Return the [X, Y] coordinate for the center point of the cell that contains the specified text.  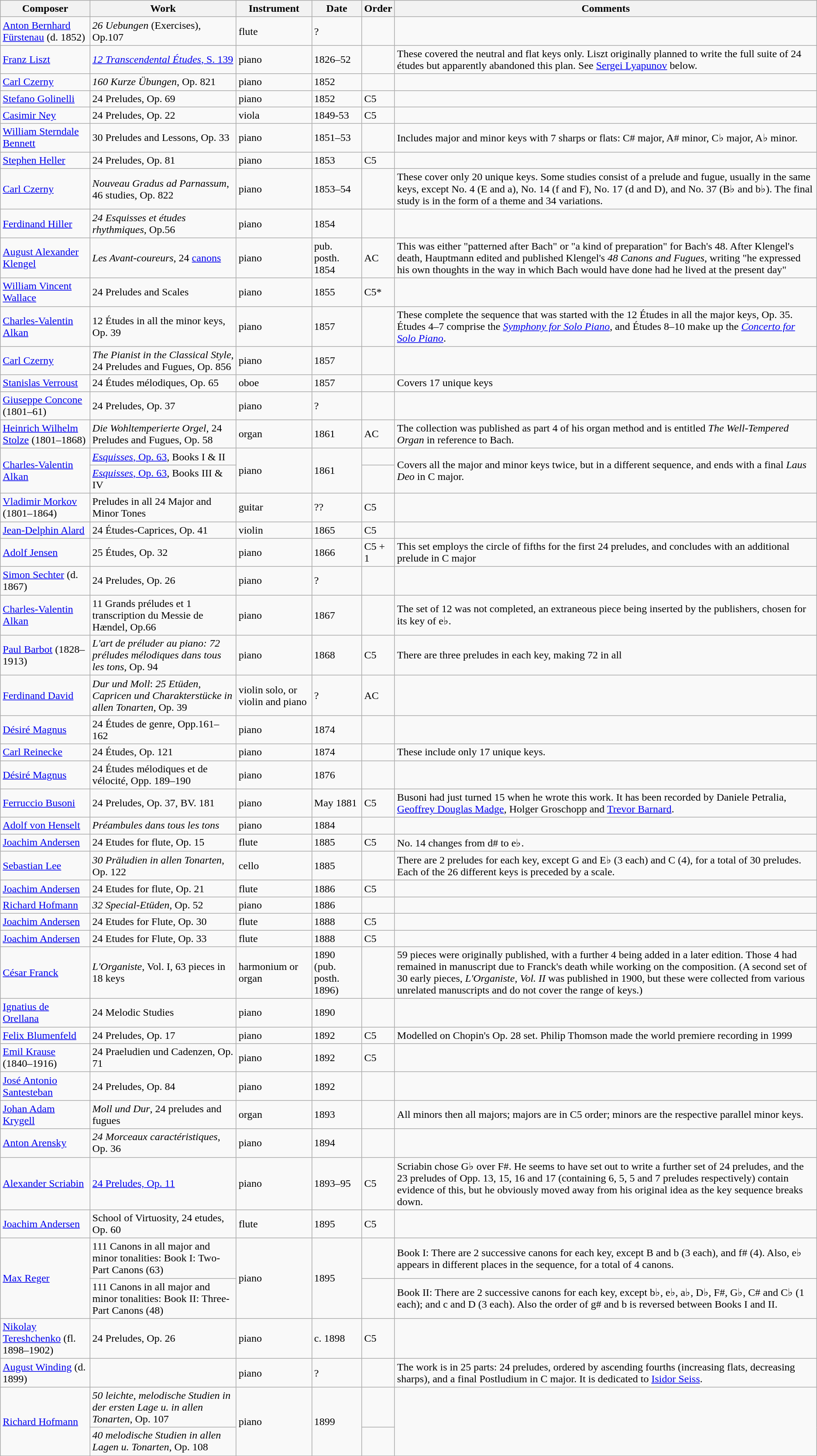
Order [378, 9]
1868 [337, 655]
School of Virtuosity, 24 etudes, Op. 60 [163, 1224]
1865 [337, 530]
1890 (pub. posth. 1896) [337, 973]
Emil Krause (1840–1916) [45, 1058]
William Vincent Wallace [45, 292]
1867 [337, 615]
Includes major and minor keys with 7 sharps or flats: C# major, A# minor, C♭ major, A♭ minor. [606, 138]
August Alexander Klengel [45, 258]
1854 [337, 223]
1876 [337, 775]
Stefano Golinelli [45, 99]
César Franck [45, 973]
111 Canons in all major and minor tonalities: Book I: Two-Part Canons (63) [163, 1258]
1853–54 [337, 189]
50 leichte, melodische Studien in der ersten Lage u. in allen Tonarten, Op. 107 [163, 1407]
guitar [274, 507]
24 Preludes and Scales [163, 292]
Covers 17 unique keys [606, 383]
Simon Sechter (d. 1867) [45, 581]
Nouveau Gradus ad Parnassum, 46 studies, Op. 822 [163, 189]
Esquisses, Op. 63, Books III & IV [163, 479]
Giuseppe Concone (1801–61) [45, 406]
24 Etudes for flute, Op. 21 [163, 888]
30 Preludes and Lessons, Op. 33 [163, 138]
24 Preludes, Op. 17 [163, 1035]
1849-53 [337, 115]
cello [274, 866]
The collection was published as part 4 of his organ method and is entitled The Well-Tempered Organ in reference to Bach. [606, 434]
1855 [337, 292]
oboe [274, 383]
Alexander Scriabin [45, 1183]
harmonium or organ [274, 973]
The set of 12 was not completed, an extraneous piece being inserted by the publishers, chosen for its key of e♭. [606, 615]
Comments [606, 9]
Stephen Heller [45, 160]
There are three preludes in each key, making 72 in all [606, 655]
Préambules dans tous les tons [163, 826]
This set employs the circle of fifths for the first 24 preludes, and concludes with an additional prelude in C major [606, 552]
24 Preludes, Op. 69 [163, 99]
violin solo, or violin and piano [274, 695]
Sebastian Lee [45, 866]
C5 + 1 [378, 552]
24 Etudes for Flute, Op. 30 [163, 922]
Composer [45, 9]
Date [337, 9]
William Sterndale Bennett [45, 138]
Preludes in all 24 Major and Minor Tones [163, 507]
24 Études mélodiques, Op. 65 [163, 383]
No. 14 changes from d# to e♭. [606, 843]
Dur und Moll: 25 Etüden, Capricen und Charakterstücke in allen Tonarten, Op. 39 [163, 695]
30 Präludien in allen Tonarten, Op. 122 [163, 866]
24 Esquisses et études rhythmiques, Op.56 [163, 223]
24 Preludes, Op. 37, BV. 181 [163, 803]
1884 [337, 826]
12 Transcendental Études, S. 139 [163, 59]
Casimir Ney [45, 115]
25 Études, Op. 32 [163, 552]
32 Special-Etüden, Op. 52 [163, 905]
40 melodische Studien in allen Lagen u. Tonarten, Op. 108 [163, 1442]
1893–95 [337, 1183]
1826–52 [337, 59]
1894 [337, 1143]
Jean-Delphin Alard [45, 530]
Les Avant-coureurs, 24 canons [163, 258]
Felix Blumenfeld [45, 1035]
Franz Liszt [45, 59]
24 Preludes, Op. 84 [163, 1086]
Anton Bernhard Fürstenau (d. 1852) [45, 31]
These include only 17 unique keys. [606, 752]
24 Melodic Studies [163, 1013]
24 Preludes, Op. 11 [163, 1183]
Nikolay Tereshchenko (fl. 1898–1902) [45, 1339]
Instrument [274, 9]
24 Etudes for Flute, Op. 33 [163, 939]
Ignatius de Orellana [45, 1013]
Carl Reinecke [45, 752]
Anton Arensky [45, 1143]
Stanislas Verroust [45, 383]
L'art de préluder au piano: 72 préludes mélodiques dans tous les tons, Op. 94 [163, 655]
Moll und Dur, 24 preludes and fugues [163, 1114]
1851–53 [337, 138]
26 Uebungen (Exercises), Op.107 [163, 31]
1899 [337, 1422]
Vladimir Morkov (1801–1864) [45, 507]
Ferdinand Hiller [45, 223]
12 Études in all the minor keys, Op. 39 [163, 326]
Ferdinand David [45, 695]
1866 [337, 552]
24 Etudes for flute, Op. 15 [163, 843]
Die Wohltemperierte Orgel, 24 Preludes and Fugues, Op. 58 [163, 434]
violin [274, 530]
Adolf von Henselt [45, 826]
C5* [378, 292]
1893 [337, 1114]
24 Études, Op. 121 [163, 752]
Work [163, 9]
111 Canons in all major and minor tonalities: Book II: Three-Part Canons (48) [163, 1298]
Ferruccio Busoni [45, 803]
pub. posth. 1854 [337, 258]
All minors then all majors; majors are in C5 order; minors are the respective parallel minor keys. [606, 1114]
24 Praeludien und Cadenzen, Op. 71 [163, 1058]
August Winding (d. 1899) [45, 1373]
Modelled on Chopin's Op. 28 set. Philip Thomson made the world premiere recording in 1999 [606, 1035]
1853 [337, 160]
24 Études de genre, Opp.161–162 [163, 730]
11 Grands préludes et 1 transcription du Messie de Hændel, Op.66 [163, 615]
24 Preludes, Op. 37 [163, 406]
May 1881 [337, 803]
L'Organiste, Vol. I, 63 pieces in 18 keys [163, 973]
c. 1898 [337, 1339]
Max Reger [45, 1278]
José Antonio Santesteban [45, 1086]
Heinrich Wilhelm Stolze (1801–1868) [45, 434]
Covers all the major and minor keys twice, but in a different sequence, and ends with a final Laus Deo in C major. [606, 470]
Paul Barbot (1828–1913) [45, 655]
24 Preludes, Op. 81 [163, 160]
Esquisses, Op. 63, Books I & II [163, 456]
Johan Adam Krygell [45, 1114]
1890 [337, 1013]
24 Études mélodiques et de vélocité, Opp. 189–190 [163, 775]
24 Preludes, Op. 22 [163, 115]
?? [337, 507]
24 Morceaux caractéristiques, Op. 36 [163, 1143]
24 Études-Caprices, Op. 41 [163, 530]
Adolf Jensen [45, 552]
viola [274, 115]
160 Kurze Übungen, Op. 821 [163, 82]
The Pianist in the Classical Style, 24 Preludes and Fugues, Op. 856 [163, 360]
